Output the [X, Y] coordinate of the center of the cell containing the given text.  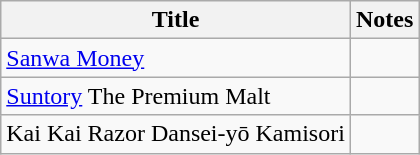
Kai Kai Razor Dansei-yō Kamisori [176, 134]
Notes [384, 20]
Suntory The Premium Malt [176, 96]
Title [176, 20]
Sanwa Money [176, 58]
